From the cell containing the given text, extract its center point as [X, Y] coordinate. 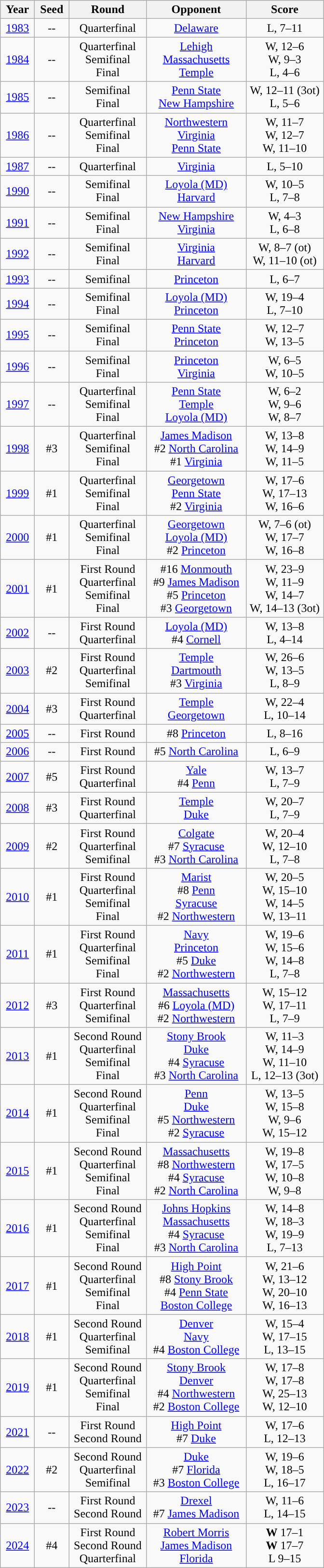
Loyola (MD)Princeton [196, 304]
Robert MorrisJames MadisonFlorida [196, 1545]
W, 15–12W, 17–11L, 7–9 [284, 1005]
2019 [17, 1388]
W, 13–7L, 7–9 [284, 776]
DenverNavy#4 Boston College [196, 1337]
Massachusetts#8 Northwestern#4 Syracuse#2 North Carolina [196, 1171]
High Point#8 Stony Brook#4 Penn StateBoston College [196, 1285]
NavyPrinceton#5 Duke#2 Northwestern [196, 954]
W, 10–5L, 7–8 [284, 191]
1983 [17, 28]
W, 26–6W, 13–5L, 8–9 [284, 671]
Massachusetts#6 Loyola (MD)#2 Northwestern [196, 1005]
1993 [17, 279]
L, 6–9 [284, 752]
W, 12–7W, 13–5 [284, 335]
W, 21–6W, 13–12W, 20–10W, 16–13 [284, 1285]
2023 [17, 1507]
L, 6–7 [284, 279]
1990 [17, 191]
2008 [17, 808]
W, 20–7L, 7–9 [284, 808]
2005 [17, 733]
Seed [52, 10]
2022 [17, 1470]
Duke#7 Florida#3 Boston College [196, 1470]
W, 20–5W, 15–10W, 14–5W, 13–11 [284, 897]
Year [17, 10]
1996 [17, 366]
Score [284, 10]
L, 7–11 [284, 28]
W, 23–9W, 11–9W, 14–7W, 14–13 (3ot) [284, 588]
L, 8–16 [284, 733]
2002 [17, 633]
Penn StateNew Hampshire [196, 97]
Marist#8 PennSyracuse#2 Northwestern [196, 897]
GeorgetownPenn State#2 Virginia [196, 493]
1998 [17, 449]
2015 [17, 1171]
2012 [17, 1005]
W, 4–3L, 6–8 [284, 223]
TempleDuke [196, 808]
1992 [17, 254]
W, 11–7W, 12–7W, 11–10 [284, 135]
Johns HopkinsMassachusetts#4 Syracuse#3 North Carolina [196, 1229]
W, 15–4W, 17–15L, 13–15 [284, 1337]
1984 [17, 59]
L, 5–10 [284, 166]
1985 [17, 97]
Virginia [196, 166]
Drexel#7 James Madison [196, 1507]
PrincetonVirginia [196, 366]
1999 [17, 493]
James Madison#2 North Carolina#1 Virginia [196, 449]
2014 [17, 1114]
W 17–1W 17–7L 9–15 [284, 1545]
NorthwesternVirginiaPenn State [196, 135]
#4 [52, 1545]
W, 17–6W, 17–13W, 16–6 [284, 493]
W, 13–5W, 15–8W, 9–6W, 15–12 [284, 1114]
1994 [17, 304]
W, 11–6 L, 14–15 [284, 1507]
1991 [17, 223]
W, 20–4W, 12–10L, 7–8 [284, 846]
2021 [17, 1432]
1987 [17, 166]
W, 8–7 (ot)W, 11–10 (ot) [284, 254]
W, 19–6W, 15–6W, 14–8L, 7–8 [284, 954]
VirginiaHarvard [196, 254]
LehighMassachusettsTemple [196, 59]
Princeton [196, 279]
W, 11–3W, 14–9W, 11–10L, 12–13 (3ot) [284, 1056]
#16 Monmouth#9 James Madison#5 Princeton#3 Georgetown [196, 588]
Loyola (MD)#4 Cornell [196, 633]
W, 13–8L, 4–14 [284, 633]
2024 [17, 1545]
W, 6–2W, 9–6W, 8–7 [284, 405]
2007 [17, 776]
High Point#7 Duke [196, 1432]
2010 [17, 897]
W, 17–6 L, 12–13 [284, 1432]
Semifinal [108, 279]
Opponent [196, 10]
Penn StateTempleLoyola (MD) [196, 405]
Stony Brook Denver#4 Northwestern#2 Boston College [196, 1388]
W, 19–8W, 17–5W, 10–8W, 9–8 [284, 1171]
2018 [17, 1337]
W, 13–8W, 14–9W, 11–5 [284, 449]
2009 [17, 846]
TempleGeorgetown [196, 709]
Colgate#7 Syracuse#3 North Carolina [196, 846]
2000 [17, 538]
2001 [17, 588]
Loyola (MD)Harvard [196, 191]
W, 7–6 (ot)W, 17–7W, 16–8 [284, 538]
TempleDartmouth#3 Virginia [196, 671]
2017 [17, 1285]
Delaware [196, 28]
Yale#4 Penn [196, 776]
W, 19–6W, 18–5L, 16–17 [284, 1470]
Stony BrookDuke#4 Syracuse#3 North Carolina [196, 1056]
#5 [52, 776]
#8 Princeton [196, 733]
First RoundSecond RoundQuarterfinal [108, 1545]
2016 [17, 1229]
PennDuke#5 Northwestern#2 Syracuse [196, 1114]
W, 22–4L, 10–14 [284, 709]
Round [108, 10]
GeorgetownLoyola (MD)#2 Princeton [196, 538]
1986 [17, 135]
#5 North Carolina [196, 752]
2003 [17, 671]
2013 [17, 1056]
2011 [17, 954]
W, 17–8W, 17–8W, 25–13W, 12–10 [284, 1388]
W, 12–11 (3ot)L, 5–6 [284, 97]
W, 19–4L, 7–10 [284, 304]
W, 6–5W, 10–5 [284, 366]
1995 [17, 335]
2004 [17, 709]
2006 [17, 752]
1997 [17, 405]
W, 14–8W, 18–3W, 19–9L, 7–13 [284, 1229]
New HampshireVirginia [196, 223]
W, 12–6W, 9–3L, 4–6 [284, 59]
Penn StatePrinceton [196, 335]
